Search for the cell housing the specified text and yield its [x, y] center coordinate. 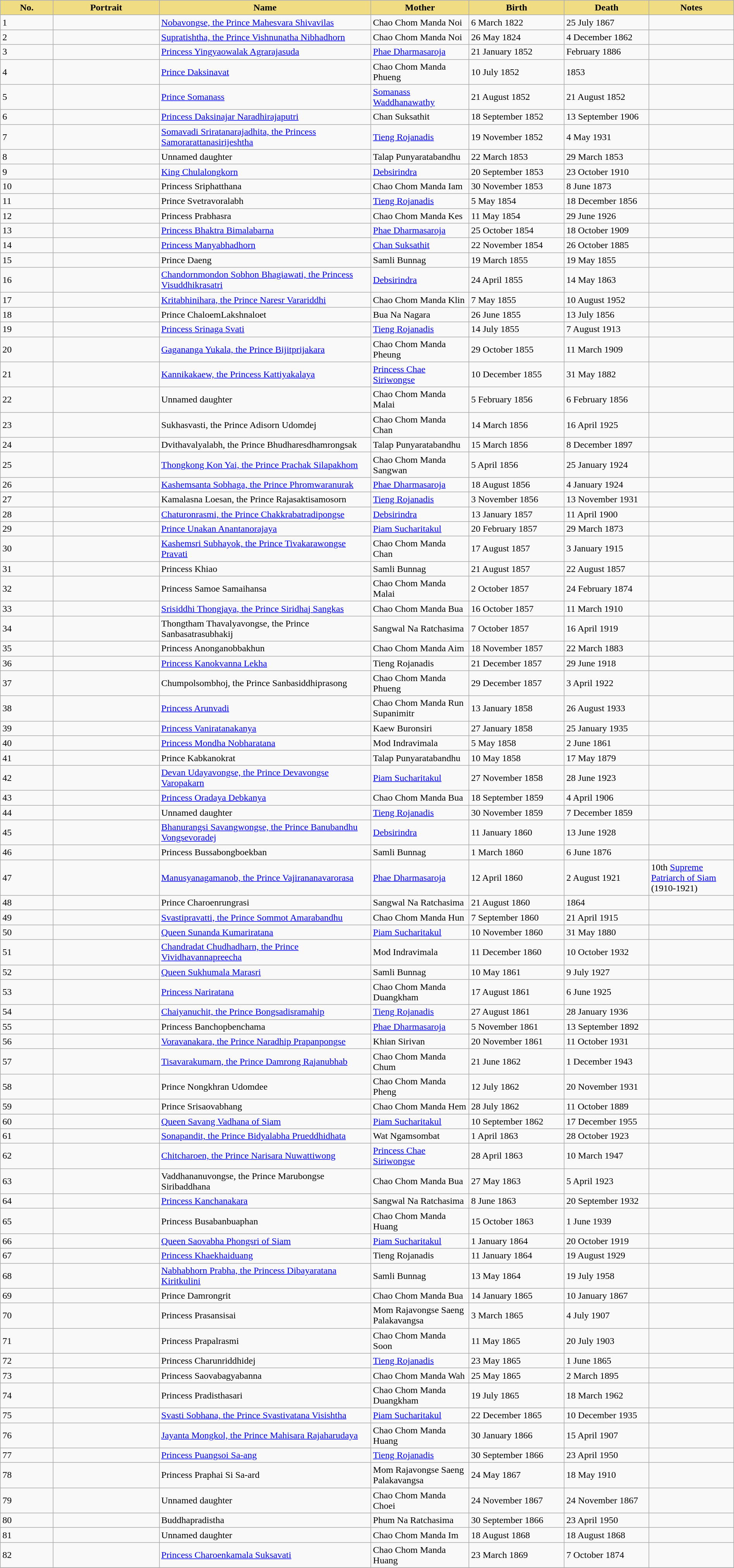
70 [27, 1316]
10 May 1858 [516, 758]
Vaddhananuvongse, the Prince Marubongse Siribaddhana [265, 1181]
10 October 1932 [607, 952]
2 March 1895 [607, 1375]
65 [27, 1221]
20 September 1853 [516, 171]
Chumpolsombhoj, the Prince Sanbasiddhiprasong [265, 683]
18 March 1962 [607, 1395]
4 January 1924 [607, 484]
7 [27, 137]
49 [27, 918]
9 [27, 171]
Queen Sukhumala Marasri [265, 972]
12 April 1860 [516, 878]
3 November 1856 [516, 499]
Princess Daksinajar Naradhirajaputri [265, 117]
63 [27, 1181]
13 July 1856 [607, 315]
Princess Prabhasra [265, 216]
Voravanakara, the Prince Naradhip Prapanpongse [265, 1041]
Prince ChaloemLakshnaloet [265, 315]
14 July 1855 [516, 329]
Princess Manyabhadhorn [265, 245]
Chao Chom Manda Choei [420, 1501]
Chao Chom Manda Klin [420, 300]
17 [27, 300]
Prince Somanass [265, 97]
20 February 1857 [516, 529]
7 October 1857 [516, 628]
35 [27, 649]
20 October 1919 [607, 1241]
79 [27, 1501]
21 August 1860 [516, 903]
29 June 1918 [607, 663]
18 August 1856 [516, 484]
Manusyanagamanob, the Prince Vajirananavarorasa [265, 878]
Prince Daeng [265, 260]
Chao Chom Manda Im [420, 1535]
23 May 1865 [516, 1361]
56 [27, 1041]
46 [27, 852]
Princess Charoenkamala Suksavati [265, 1555]
15 [27, 260]
25 January 1924 [607, 464]
5 May 1854 [516, 201]
Princess Nariratana [265, 992]
21 April 1915 [607, 918]
26 May 1824 [516, 37]
30 November 1853 [516, 186]
41 [27, 758]
59 [27, 1106]
31 May 1880 [607, 932]
13 November 1931 [607, 499]
Princess Mondha Nobharatana [265, 743]
Princess Yingyaowalak Agrarajasuda [265, 52]
1864 [607, 903]
Death [607, 8]
Phum Na Ratchasima [420, 1520]
33 [27, 609]
6 [27, 117]
5 April 1923 [607, 1181]
Kaew Buronsiri [420, 728]
Princess Samoe Samaihansa [265, 589]
15 March 1856 [516, 445]
37 [27, 683]
1853 [607, 72]
77 [27, 1455]
19 May 1855 [607, 260]
28 January 1936 [607, 1012]
8 December 1897 [607, 445]
19 [27, 329]
Chao Chom Manda Hun [420, 918]
Princess Prasansisai [265, 1316]
51 [27, 952]
Chao Chom Manda Aim [420, 649]
31 May 1882 [607, 375]
29 October 1855 [516, 349]
Nabhabhorn Prabha, the Princess Dibayaratana Kiritkulini [265, 1275]
22 [27, 399]
Mother [420, 8]
1 January 1864 [516, 1241]
Prince Srisaovabhang [265, 1106]
69 [27, 1296]
Name [265, 8]
7 October 1874 [607, 1555]
Kamalasna Loesan, the Prince Rajasaktisamosorn [265, 499]
Sukhasvasti, the Prince Adisorn Udomdej [265, 425]
2 June 1861 [607, 743]
28 July 1862 [516, 1106]
18 [27, 315]
Srisiddhi Thongjaya, the Prince Siridhaj Sangkas [265, 609]
Kashemsanta Sobhaga, the Prince Phromwaranurak [265, 484]
12 July 1862 [516, 1087]
28 October 1923 [607, 1136]
14 March 1856 [516, 425]
47 [27, 878]
Chao Chom Manda Hem [420, 1106]
9 July 1927 [607, 972]
27 January 1858 [516, 728]
18 November 1857 [516, 649]
Kashemsri Subhayok, the Prince Tivakarawongse Pravati [265, 549]
73 [27, 1375]
Chao Chom Manda Chum [420, 1061]
18 September 1859 [516, 798]
27 November 1858 [516, 778]
5 May 1858 [516, 743]
17 August 1861 [516, 992]
13 January 1857 [516, 514]
28 April 1863 [516, 1156]
52 [27, 972]
Dvithavalyalabh, the Prince Bhudharesdhamrongsak [265, 445]
29 June 1926 [607, 216]
45 [27, 833]
Chao Chom Manda Wah [420, 1375]
Princess Praphai Si Sa-ard [265, 1475]
Svastipravatti, the Prince Sommot Amarabandhu [265, 918]
7 December 1859 [607, 812]
58 [27, 1087]
7 August 1913 [607, 329]
27 August 1861 [516, 1012]
4 July 1907 [607, 1316]
36 [27, 663]
Prince Charoenrungrasi [265, 903]
Chao Chom Manda Sangwan [420, 464]
Chao Chom Manda Soon [420, 1340]
18 May 1910 [607, 1475]
75 [27, 1415]
18 September 1852 [516, 117]
21 January 1852 [516, 52]
3 April 1922 [607, 683]
Princess Vaniratanakanya [265, 728]
61 [27, 1136]
Princess Kanokvanna Lekha [265, 663]
10 August 1952 [607, 300]
4 [27, 72]
Princess Kanchanakara [265, 1201]
8 June 1873 [607, 186]
10 [27, 186]
24 February 1874 [607, 589]
10 January 1867 [607, 1296]
Queen Saovabha Phongsri of Siam [265, 1241]
Khian Sirivan [420, 1041]
Tisavarakumarn, the Prince Damrong Rajanubhab [265, 1061]
29 March 1873 [607, 529]
2 August 1921 [607, 878]
5 February 1856 [516, 399]
74 [27, 1395]
11 October 1931 [607, 1041]
16 April 1919 [607, 628]
67 [27, 1256]
Prince Svetravoralabh [265, 201]
28 June 1923 [607, 778]
1 April 1863 [516, 1136]
6 June 1876 [607, 852]
50 [27, 932]
16 October 1857 [516, 609]
11 January 1860 [516, 833]
13 May 1864 [516, 1275]
1 June 1865 [607, 1361]
3 [27, 52]
57 [27, 1061]
4 December 1862 [607, 37]
13 June 1928 [607, 833]
44 [27, 812]
11 March 1910 [607, 609]
11 May 1865 [516, 1340]
40 [27, 743]
King Chulalongkorn [265, 171]
11 [27, 201]
Notes [691, 8]
February 1886 [607, 52]
25 July 1867 [607, 22]
76 [27, 1435]
19 March 1855 [516, 260]
No. [27, 8]
Thongtham Thavalyavongse, the Prince Sanbasatrasubhakij [265, 628]
34 [27, 628]
24 [27, 445]
16 April 1925 [607, 425]
1 [27, 22]
Princess Arunvadi [265, 708]
Bua Na Nagara [420, 315]
20 July 1903 [607, 1340]
30 January 1866 [516, 1435]
Chaturonrasmi, the Prince Chakkrabatradipongse [265, 514]
Queen Savang Vadhana of Siam [265, 1121]
25 [27, 464]
Nobavongse, the Prince Mahesvara Shivavilas [265, 22]
Jayanta Mongkol, the Prince Mahisara Rajaharudaya [265, 1435]
16 [27, 280]
6 February 1856 [607, 399]
Princess Bussabongboekban [265, 852]
81 [27, 1535]
21 December 1857 [516, 663]
80 [27, 1520]
22 March 1853 [516, 157]
27 [27, 499]
Princess Anonganobbakhun [265, 649]
10 March 1947 [607, 1156]
Princess Busabanbuaphan [265, 1221]
19 August 1929 [607, 1256]
Princess Prapalrasmi [265, 1340]
18 December 1856 [607, 201]
15 October 1863 [516, 1221]
7 September 1860 [516, 918]
25 January 1935 [607, 728]
Chandradat Chudhadharn, the Prince Vividhavannapreecha [265, 952]
30 November 1859 [516, 812]
55 [27, 1027]
Chandornmondon Sobhon Bhagiawati, the Princess Visuddhikrasatri [265, 280]
Princess Srinaga Svati [265, 329]
1 December 1943 [607, 1061]
Bhanurangsi Savangwongse, the Prince Banubandhu Vongsevoradej [265, 833]
1 June 1939 [607, 1221]
13 [27, 231]
Princess Sriphatthana [265, 186]
29 March 1853 [607, 157]
21 August 1857 [516, 569]
4 May 1931 [607, 137]
Chitcharoen, the Prince Narisara Nuwattiwong [265, 1156]
11 January 1864 [516, 1256]
Thongkong Kon Yai, the Prince Prachak Silapakhom [265, 464]
15 April 1907 [607, 1435]
Prince Kabkanokrat [265, 758]
21 June 1862 [516, 1061]
17 May 1879 [607, 758]
Svasti Sobhana, the Prince Svastivatana Visishtha [265, 1415]
53 [27, 992]
66 [27, 1241]
62 [27, 1156]
Portrait [106, 8]
78 [27, 1475]
Princess Saovabagyabanna [265, 1375]
26 October 1885 [607, 245]
10th Supreme Patriarch of Siam (1910-1921) [691, 878]
11 May 1854 [516, 216]
Chao Chom Manda Pheng [420, 1087]
23 October 1910 [607, 171]
26 August 1933 [607, 708]
Princess Bhaktra Bimalabarna [265, 231]
Kannikakaew, the Princess Kattiyakalaya [265, 375]
2 October 1857 [516, 589]
21 [27, 375]
24 April 1855 [516, 280]
26 [27, 484]
Somavadi Sriratanarajadhita, the Princess Samorarattanasirijeshtha [265, 137]
71 [27, 1340]
24 May 1867 [516, 1475]
42 [27, 778]
2 [27, 37]
25 May 1865 [516, 1375]
19 July 1958 [607, 1275]
10 December 1855 [516, 375]
5 April 1856 [516, 464]
8 [27, 157]
10 November 1860 [516, 932]
11 March 1909 [607, 349]
29 December 1857 [516, 683]
32 [27, 589]
25 October 1854 [516, 231]
Chao Chom Manda Kes [420, 216]
17 December 1955 [607, 1121]
6 March 1822 [516, 22]
Wat Ngamsombat [420, 1136]
Devan Udayavongse, the Prince Devavongse Varopakarn [265, 778]
23 March 1869 [516, 1555]
5 November 1861 [516, 1027]
22 August 1857 [607, 569]
30 [27, 549]
12 [27, 216]
23 [27, 425]
8 June 1863 [516, 1201]
Chaiyanuchit, the Prince Bongsadisramahip [265, 1012]
28 [27, 514]
54 [27, 1012]
5 [27, 97]
27 May 1863 [516, 1181]
Prince Unakan Anantanorajaya [265, 529]
4 April 1906 [607, 798]
13 January 1858 [516, 708]
3 January 1915 [607, 549]
1 March 1860 [516, 852]
14 [27, 245]
Princess Charunriddhidej [265, 1361]
Birth [516, 8]
Princess Khiao [265, 569]
Chao Chom Manda Iam [420, 186]
10 May 1861 [516, 972]
Kritabhinihara, the Prince Naresr Varariddhi [265, 300]
19 July 1865 [516, 1395]
19 November 1852 [516, 137]
Somanass Waddhanawathy [420, 97]
72 [27, 1361]
60 [27, 1121]
68 [27, 1275]
Princess Puangsoi Sa-ang [265, 1455]
3 March 1865 [516, 1316]
20 November 1861 [516, 1041]
Princess Pradisthasari [265, 1395]
20 November 1931 [607, 1087]
14 January 1865 [516, 1296]
26 June 1855 [516, 315]
Gagananga Yukala, the Prince Bijitprijakara [265, 349]
13 September 1906 [607, 117]
17 August 1857 [516, 549]
6 June 1925 [607, 992]
7 May 1855 [516, 300]
10 September 1862 [516, 1121]
31 [27, 569]
29 [27, 529]
82 [27, 1555]
11 December 1860 [516, 952]
11 April 1900 [607, 514]
10 December 1935 [607, 1415]
22 March 1883 [607, 649]
10 July 1852 [516, 72]
22 December 1865 [516, 1415]
Chao Chom Manda Pheung [420, 349]
Prince Damrongrit [265, 1296]
Sonapandit, the Prince Bidyalabha Prueddhidhata [265, 1136]
22 November 1854 [516, 245]
20 September 1932 [607, 1201]
Princess Banchopbenchama [265, 1027]
Prince Nongkhran Udomdee [265, 1087]
Buddhapradistha [265, 1520]
18 October 1909 [607, 231]
39 [27, 728]
Princess Oradaya Debkanya [265, 798]
Prince Daksinavat [265, 72]
43 [27, 798]
38 [27, 708]
48 [27, 903]
Queen Sunanda Kumariratana [265, 932]
Supratishtha, the Prince Vishnunatha Nibhadhorn [265, 37]
Princess Khaekhaiduang [265, 1256]
20 [27, 349]
Chao Chom Manda Run Supanimitr [420, 708]
64 [27, 1201]
11 October 1889 [607, 1106]
13 September 1892 [607, 1027]
14 May 1863 [607, 280]
